Capture the cell that displays the provided text and extract its (X, Y) central coordinate. 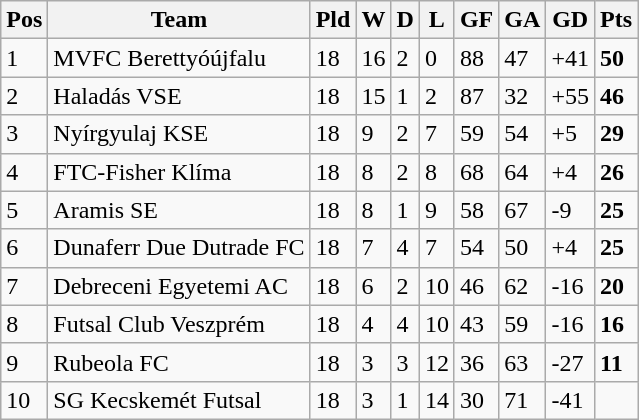
+55 (570, 96)
87 (476, 96)
29 (616, 134)
88 (476, 58)
30 (476, 400)
Aramis SE (179, 210)
GD (570, 20)
12 (436, 362)
-41 (570, 400)
71 (522, 400)
Futsal Club Veszprém (179, 324)
5 (24, 210)
Nyírgyulaj KSE (179, 134)
SG Kecskemét Futsal (179, 400)
47 (522, 58)
43 (476, 324)
14 (436, 400)
Dunaferr Due Dutrade FC (179, 248)
68 (476, 172)
36 (476, 362)
26 (616, 172)
MVFC Berettyóújfalu (179, 58)
32 (522, 96)
Rubeola FC (179, 362)
+41 (570, 58)
FTC-Fisher Klíma (179, 172)
0 (436, 58)
58 (476, 210)
-9 (570, 210)
D (405, 20)
Pts (616, 20)
GF (476, 20)
Pos (24, 20)
-27 (570, 362)
11 (616, 362)
Haladás VSE (179, 96)
Pld (333, 20)
62 (522, 286)
L (436, 20)
Debreceni Egyetemi AC (179, 286)
67 (522, 210)
15 (374, 96)
W (374, 20)
+5 (570, 134)
20 (616, 286)
63 (522, 362)
64 (522, 172)
GA (522, 20)
Team (179, 20)
